Return (x, y) of the center of cell containing provided text 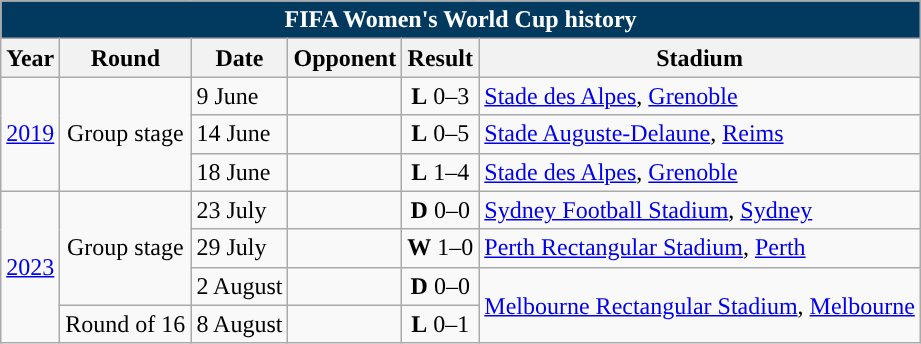
Stade Auguste-Delaune, Reims (700, 134)
23 July (240, 210)
Sydney Football Stadium, Sydney (700, 210)
2023 (30, 267)
9 June (240, 96)
L 0–1 (440, 324)
Date (240, 58)
Round (126, 58)
2 August (240, 286)
2019 (30, 134)
W 1–0 (440, 248)
18 June (240, 172)
Stadium (700, 58)
L 1–4 (440, 172)
14 June (240, 134)
Round of 16 (126, 324)
Opponent (345, 58)
8 August (240, 324)
29 July (240, 248)
Year (30, 58)
Melbourne Rectangular Stadium, Melbourne (700, 305)
Perth Rectangular Stadium, Perth (700, 248)
L 0–5 (440, 134)
Result (440, 58)
FIFA Women's World Cup history (461, 20)
L 0–3 (440, 96)
